Capture the cell that displays the provided text and extract its [X, Y] central coordinate. 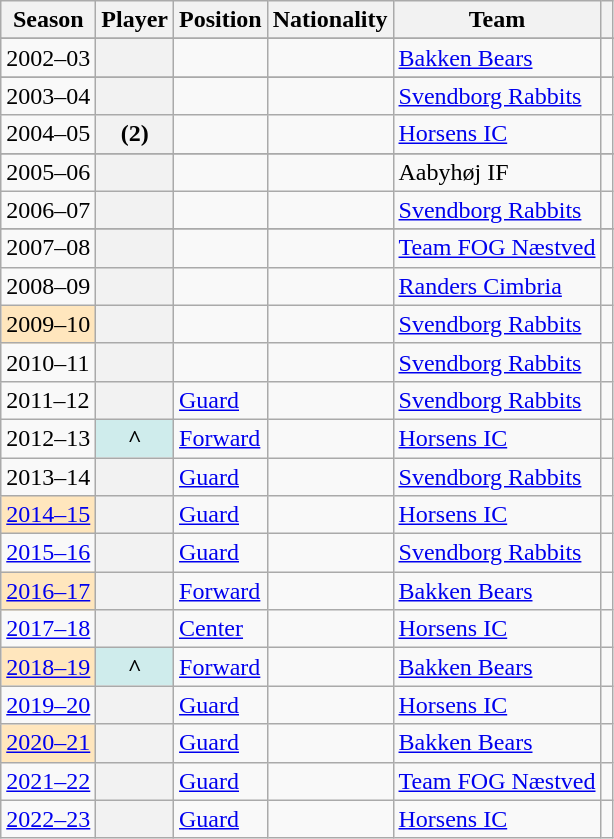
2002–03 [48, 58]
2012–13 [48, 438]
2006–07 [48, 210]
2018–19 [48, 667]
2009–10 [48, 324]
Player [135, 20]
Center [221, 629]
2014–15 [48, 515]
2020–21 [48, 743]
Season [48, 20]
2021–22 [48, 781]
2011–12 [48, 400]
2004–05 [48, 134]
(2) [135, 134]
Position [221, 20]
2008–09 [48, 286]
2019–20 [48, 705]
Nationality [330, 20]
2022–23 [48, 819]
2005–06 [48, 172]
2016–17 [48, 591]
2015–16 [48, 553]
Randers Cimbria [497, 286]
2017–18 [48, 629]
Team [497, 20]
2010–11 [48, 362]
2013–14 [48, 477]
2003–04 [48, 96]
2007–08 [48, 248]
Aabyhøj IF [497, 172]
